Scan for the cell matching the given text and deliver its (X, Y) coordinate at center. 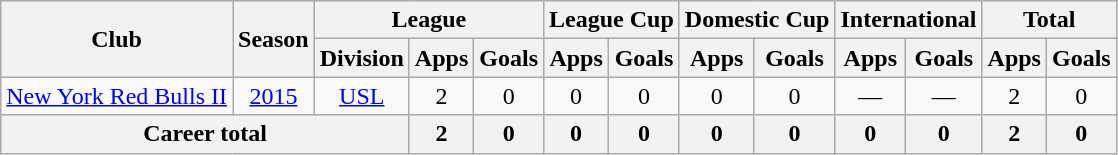
Club (117, 39)
Division (362, 58)
League (428, 20)
New York Red Bulls II (117, 96)
Total (1049, 20)
Season (273, 39)
League Cup (612, 20)
Career total (206, 134)
USL (362, 96)
International (908, 20)
2015 (273, 96)
Domestic Cup (757, 20)
